Return the (X, Y) coordinate for the center point of the cell that contains the specified text.  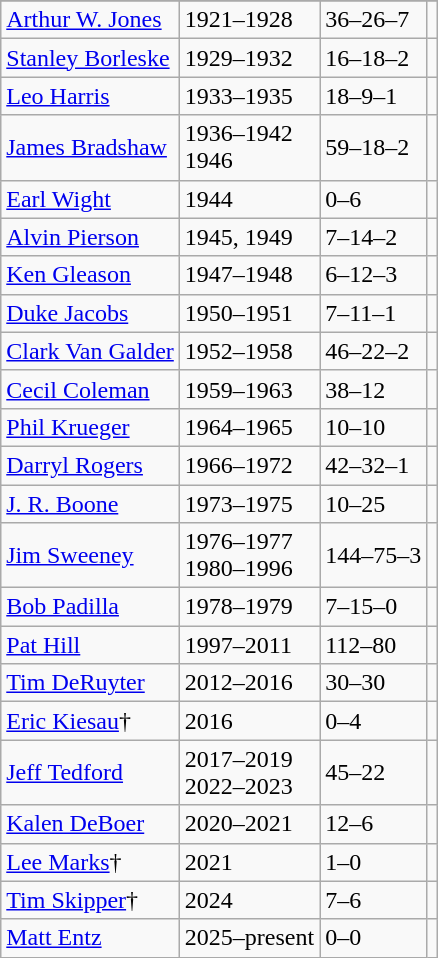
2020–2021 (249, 824)
Kalen DeBoer (90, 824)
Tim Skipper† (90, 900)
2025–present (249, 938)
Lee Marks† (90, 862)
2016 (249, 721)
Stanley Borleske (90, 58)
6–12–3 (374, 275)
1973–1975 (249, 503)
1997–2011 (249, 645)
2021 (249, 862)
1978–1979 (249, 607)
J. R. Boone (90, 503)
1952–1958 (249, 351)
42–32–1 (374, 465)
Arthur W. Jones (90, 20)
Duke Jacobs (90, 313)
2012–2016 (249, 683)
Pat Hill (90, 645)
Clark Van Galder (90, 351)
1976–19771980–1996 (249, 556)
Ken Gleason (90, 275)
Bob Padilla (90, 607)
1921–1928 (249, 20)
1936–19421946 (249, 148)
7–6 (374, 900)
38–12 (374, 389)
Matt Entz (90, 938)
45–22 (374, 772)
Darryl Rogers (90, 465)
2017–20192022–2023 (249, 772)
36–26–7 (374, 20)
1964–1965 (249, 427)
Eric Kiesau† (90, 721)
1945, 1949 (249, 237)
Jeff Tedford (90, 772)
30–30 (374, 683)
18–9–1 (374, 96)
0–6 (374, 199)
0–0 (374, 938)
0–4 (374, 721)
1929–1932 (249, 58)
10–25 (374, 503)
1959–1963 (249, 389)
16–18–2 (374, 58)
112–80 (374, 645)
12–6 (374, 824)
Jim Sweeney (90, 556)
144–75–3 (374, 556)
1966–1972 (249, 465)
10–10 (374, 427)
7–11–1 (374, 313)
1947–1948 (249, 275)
1944 (249, 199)
Tim DeRuyter (90, 683)
7–14–2 (374, 237)
James Bradshaw (90, 148)
Phil Krueger (90, 427)
2024 (249, 900)
59–18–2 (374, 148)
1933–1935 (249, 96)
Alvin Pierson (90, 237)
Leo Harris (90, 96)
46–22–2 (374, 351)
Earl Wight (90, 199)
7–15–0 (374, 607)
Cecil Coleman (90, 389)
1950–1951 (249, 313)
1–0 (374, 862)
